For the text-containing cell, return its midpoint in (X, Y) coordinate format. 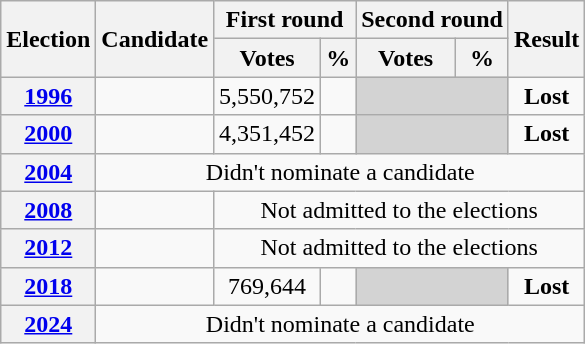
2018 (48, 286)
Candidate (155, 39)
2024 (48, 324)
Election (48, 39)
2004 (48, 172)
4,351,452 (268, 134)
Second round (432, 20)
769,644 (268, 286)
1996 (48, 96)
2000 (48, 134)
Result (546, 39)
First round (285, 20)
2008 (48, 210)
2012 (48, 248)
5,550,752 (268, 96)
